Provide the (X, Y) coordinate of the cell's center where the given text is located.  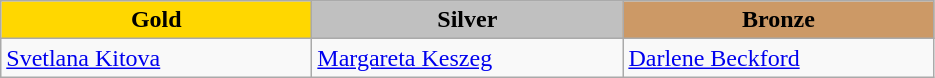
Silver (468, 20)
Margareta Keszeg (468, 58)
Bronze (778, 20)
Svetlana Kitova (156, 58)
Darlene Beckford (778, 58)
Gold (156, 20)
